Determine the [x, y] coordinate at the center of the cell enclosing the given text.  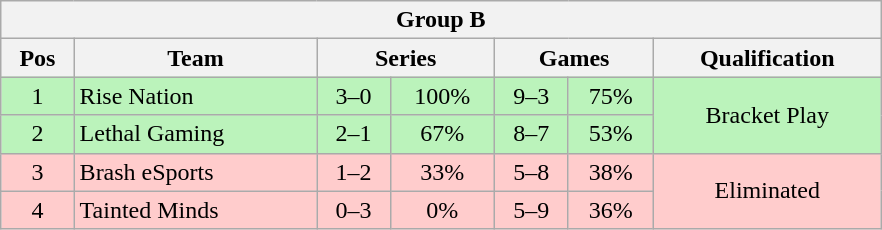
Pos [38, 58]
4 [38, 210]
Rise Nation [196, 96]
36% [611, 210]
8–7 [532, 134]
53% [611, 134]
5–9 [532, 210]
Series [406, 58]
75% [611, 96]
0–3 [354, 210]
3 [38, 172]
Team [196, 58]
67% [442, 134]
3–0 [354, 96]
2 [38, 134]
Group B [441, 20]
2–1 [354, 134]
Tainted Minds [196, 210]
Games [574, 58]
Brash eSports [196, 172]
1–2 [354, 172]
Eliminated [768, 191]
38% [611, 172]
33% [442, 172]
5–8 [532, 172]
9–3 [532, 96]
Qualification [768, 58]
Bracket Play [768, 115]
1 [38, 96]
100% [442, 96]
Lethal Gaming [196, 134]
0% [442, 210]
